Return [x, y] of the center of cell containing provided text 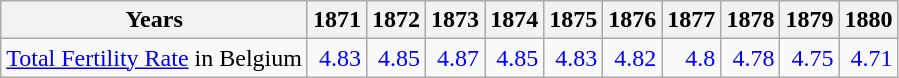
4.75 [810, 58]
1874 [514, 20]
1880 [868, 20]
1876 [632, 20]
1871 [336, 20]
1877 [692, 20]
1878 [750, 20]
1872 [396, 20]
Total Fertility Rate in Belgium [154, 58]
4.8 [692, 58]
1873 [456, 20]
4.87 [456, 58]
1879 [810, 20]
1875 [574, 20]
4.71 [868, 58]
4.82 [632, 58]
Years [154, 20]
4.78 [750, 58]
